Identify which cell holds the provided text, then report its [x, y] central coordinate. 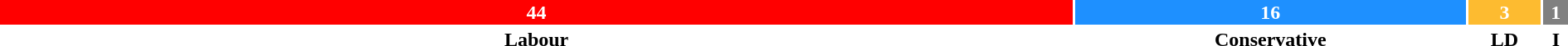
3 [1504, 12]
1 [1556, 12]
44 [536, 12]
16 [1270, 12]
